Output the (x, y) coordinate of the center of the cell containing the given text.  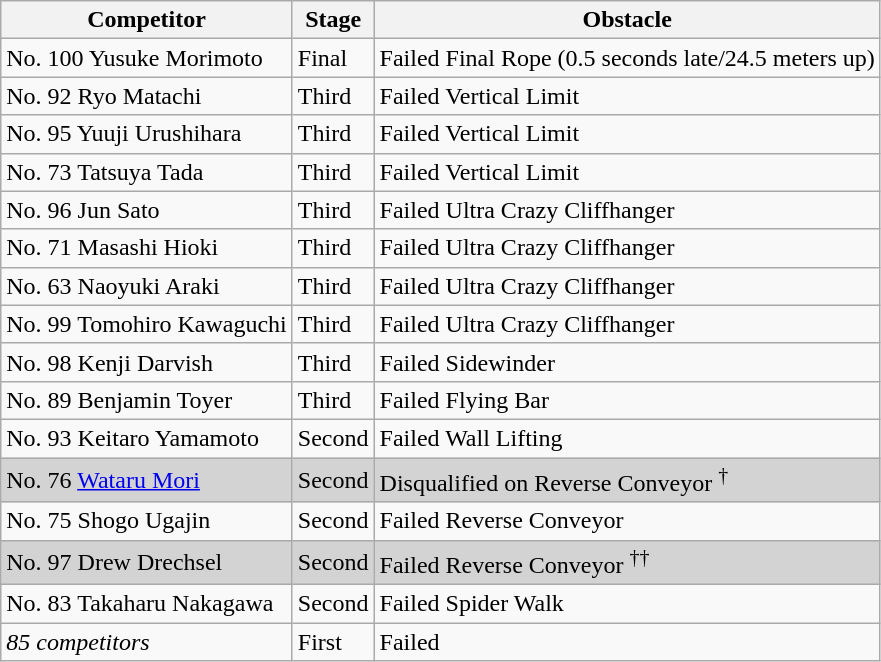
No. 76 Wataru Mori (147, 480)
No. 75 Shogo Ugajin (147, 521)
85 competitors (147, 642)
Failed Final Rope (0.5 seconds late/24.5 meters up) (627, 58)
No. 71 Masashi Hioki (147, 248)
No. 73 Tatsuya Tada (147, 172)
Failed Spider Walk (627, 604)
Failed (627, 642)
First (333, 642)
Failed Reverse Conveyor †† (627, 562)
Failed Sidewinder (627, 362)
Failed Reverse Conveyor (627, 521)
No. 99 Tomohiro Kawaguchi (147, 324)
Competitor (147, 20)
No. 92 Ryo Matachi (147, 96)
No. 98 Kenji Darvish (147, 362)
Obstacle (627, 20)
No. 97 Drew Drechsel (147, 562)
No. 100 Yusuke Morimoto (147, 58)
Failed Flying Bar (627, 400)
No. 95 Yuuji Urushihara (147, 134)
Disqualified on Reverse Conveyor † (627, 480)
Failed Wall Lifting (627, 438)
No. 63 Naoyuki Araki (147, 286)
Stage (333, 20)
No. 96 Jun Sato (147, 210)
Final (333, 58)
No. 89 Benjamin Toyer (147, 400)
No. 93 Keitaro Yamamoto (147, 438)
No. 83 Takaharu Nakagawa (147, 604)
